From the cell containing the given text, extract its center point as [X, Y] coordinate. 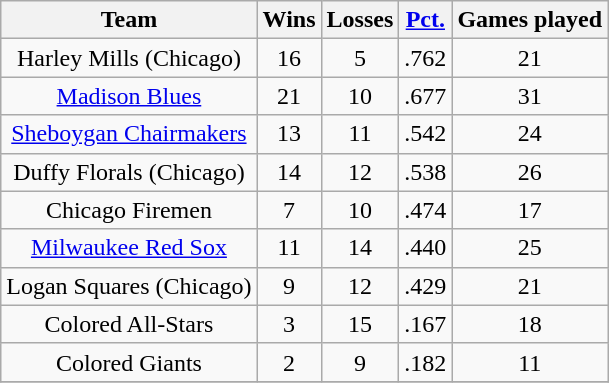
.440 [426, 248]
.762 [426, 58]
5 [360, 58]
Sheboygan Chairmakers [129, 134]
15 [360, 324]
.182 [426, 362]
Games played [530, 20]
16 [289, 58]
.677 [426, 96]
Colored All-Stars [129, 324]
3 [289, 324]
Harley Mills (Chicago) [129, 58]
.538 [426, 172]
Duffy Florals (Chicago) [129, 172]
Pct. [426, 20]
7 [289, 210]
.474 [426, 210]
Colored Giants [129, 362]
17 [530, 210]
Logan Squares (Chicago) [129, 286]
2 [289, 362]
.542 [426, 134]
18 [530, 324]
31 [530, 96]
.167 [426, 324]
25 [530, 248]
Wins [289, 20]
Milwaukee Red Sox [129, 248]
Chicago Firemen [129, 210]
.429 [426, 286]
Losses [360, 20]
Madison Blues [129, 96]
13 [289, 134]
Team [129, 20]
24 [530, 134]
26 [530, 172]
